Scan for the cell matching the given text and deliver its (X, Y) coordinate at center. 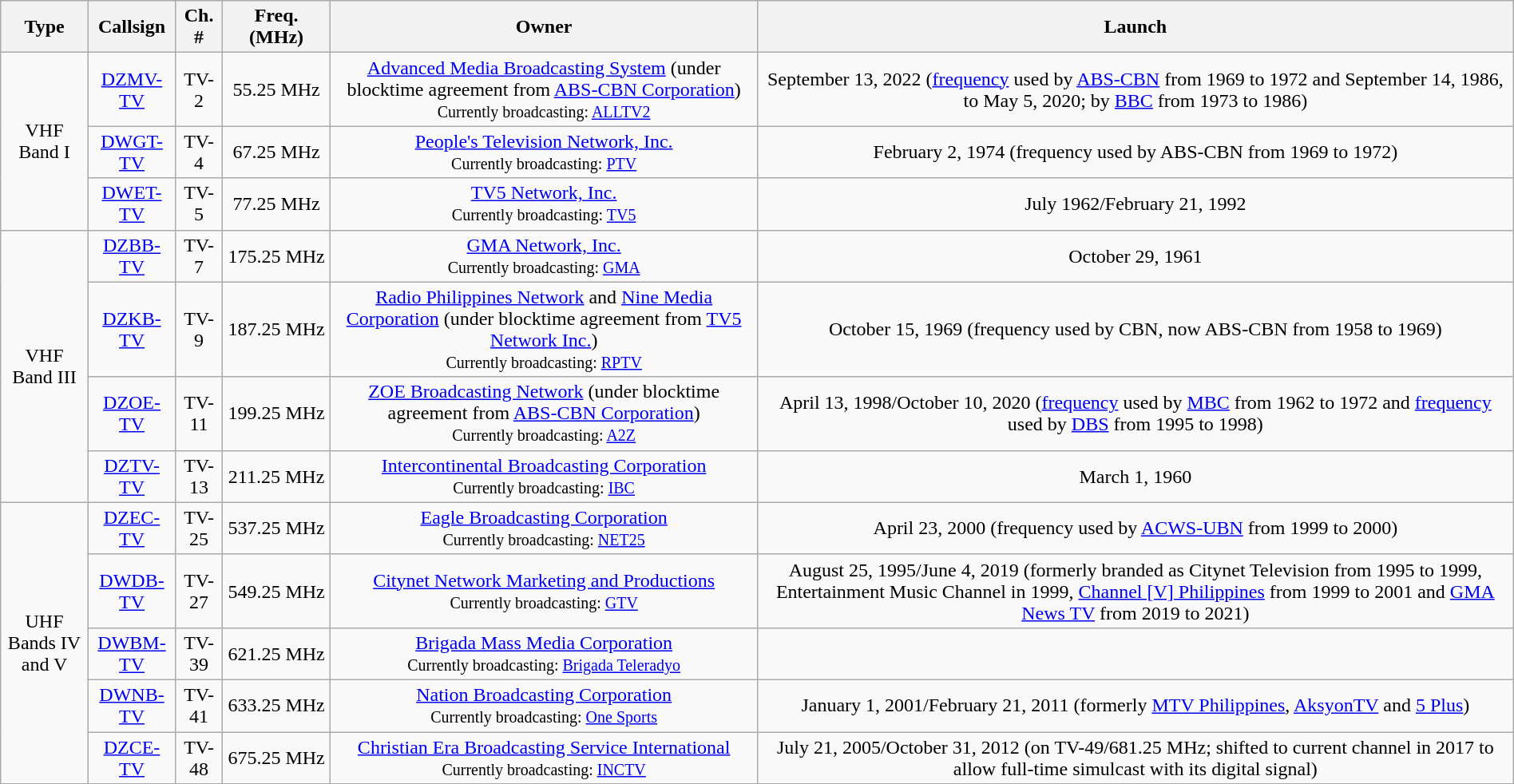
DWDB-TV (131, 591)
Radio Philippines Network and Nine Media Corporation (under blocktime agreement from TV5 Network Inc.)Currently broadcasting: RPTV (545, 329)
March 1, 1960 (1135, 476)
October 29, 1961 (1135, 255)
675.25 MHz (276, 757)
Christian Era Broadcasting Service InternationalCurrently broadcasting: INCTV (545, 757)
VHFBand I (45, 141)
Ch. # (200, 27)
July 1962/February 21, 1992 (1135, 204)
People's Television Network, Inc.Currently broadcasting: PTV (545, 152)
April 13, 1998/October 10, 2020 (frequency used by MBC from 1962 to 1972 and frequency used by DBS from 1995 to 1998) (1135, 414)
TV-41 (200, 706)
April 23, 2000 (frequency used by ACWS-UBN from 1999 to 2000) (1135, 529)
July 21, 2005/October 31, 2012 (on TV-49/681.25 MHz; shifted to current channel in 2017 to allow full-time simulcast with its digital signal) (1135, 757)
633.25 MHz (276, 706)
UHFBands IV and V (45, 643)
GMA Network, Inc.Currently broadcasting: GMA (545, 255)
Advanced Media Broadcasting System (under blocktime agreement from ABS-CBN Corporation) Currently broadcasting: ALLTV2 (545, 89)
Nation Broadcasting CorporationCurrently broadcasting: One Sports (545, 706)
TV-48 (200, 757)
Eagle Broadcasting CorporationCurrently broadcasting: NET25 (545, 529)
DZCE-TV (131, 757)
TV-25 (200, 529)
TV-7 (200, 255)
175.25 MHz (276, 255)
DWET-TV (131, 204)
TV-39 (200, 653)
February 2, 1974 (frequency used by ABS-CBN from 1969 to 1972) (1135, 152)
187.25 MHz (276, 329)
199.25 MHz (276, 414)
DZMV-TV (131, 89)
67.25 MHz (276, 152)
537.25 MHz (276, 529)
621.25 MHz (276, 653)
Owner (545, 27)
TV-27 (200, 591)
DWBM-TV (131, 653)
549.25 MHz (276, 591)
DZKB-TV (131, 329)
TV-13 (200, 476)
Freq. (MHz) (276, 27)
TV-9 (200, 329)
October 15, 1969 (frequency used by CBN, now ABS-CBN from 1958 to 1969) (1135, 329)
Brigada Mass Media CorporationCurrently broadcasting: Brigada Teleradyo (545, 653)
77.25 MHz (276, 204)
ZOE Broadcasting Network (under blocktime agreement from ABS-CBN Corporation) Currently broadcasting: A2Z (545, 414)
TV5 Network, Inc.Currently broadcasting: TV5 (545, 204)
TV-5 (200, 204)
TV-4 (200, 152)
Citynet Network Marketing and ProductionsCurrently broadcasting: GTV (545, 591)
DWGT-TV (131, 152)
September 13, 2022 (frequency used by ABS-CBN from 1969 to 1972 and September 14, 1986, to May 5, 2020; by BBC from 1973 to 1986) (1135, 89)
DZOE-TV (131, 414)
Launch (1135, 27)
Callsign (131, 27)
January 1, 2001/February 21, 2011 (formerly MTV Philippines, AksyonTV and 5 Plus) (1135, 706)
VHFBand III (45, 366)
211.25 MHz (276, 476)
Intercontinental Broadcasting Corporation Currently broadcasting: IBC (545, 476)
Type (45, 27)
DZEC-TV (131, 529)
DZBB-TV (131, 255)
DWNB-TV (131, 706)
55.25 MHz (276, 89)
TV-2 (200, 89)
TV-11 (200, 414)
DZTV-TV (131, 476)
